Output the (x, y) coordinate of the center of the cell containing the given text.  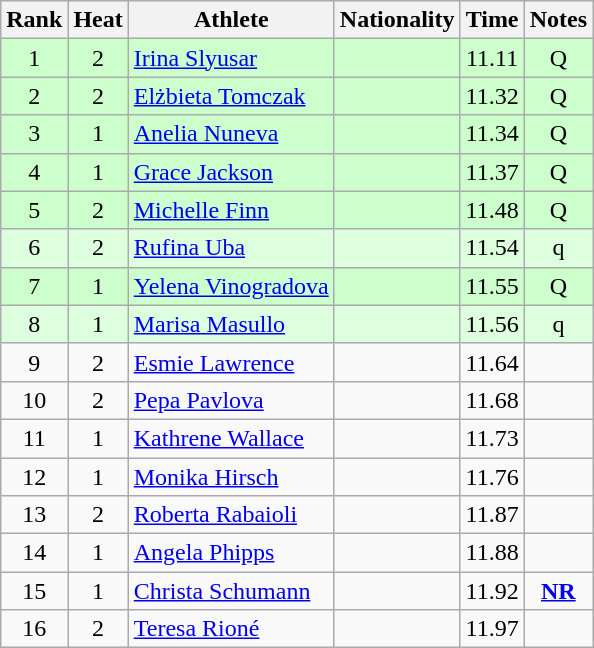
Pepa Pavlova (231, 400)
Heat (98, 20)
11.37 (492, 172)
Rufina Uba (231, 248)
11.56 (492, 324)
5 (34, 210)
Irina Slyusar (231, 58)
16 (34, 629)
Anelia Nuneva (231, 134)
10 (34, 400)
11 (34, 438)
11.32 (492, 96)
11.64 (492, 362)
Athlete (231, 20)
15 (34, 591)
Monika Hirsch (231, 477)
12 (34, 477)
11.92 (492, 591)
Angela Phipps (231, 553)
11.48 (492, 210)
Esmie Lawrence (231, 362)
Yelena Vinogradova (231, 286)
4 (34, 172)
Roberta Rabaioli (231, 515)
11.34 (492, 134)
14 (34, 553)
11.11 (492, 58)
8 (34, 324)
Michelle Finn (231, 210)
11.68 (492, 400)
11.97 (492, 629)
Christa Schumann (231, 591)
11.88 (492, 553)
Notes (558, 20)
Marisa Masullo (231, 324)
Elżbieta Tomczak (231, 96)
11.76 (492, 477)
Nationality (397, 20)
11.54 (492, 248)
11.87 (492, 515)
11.55 (492, 286)
Teresa Rioné (231, 629)
Kathrene Wallace (231, 438)
13 (34, 515)
11.73 (492, 438)
Rank (34, 20)
7 (34, 286)
Time (492, 20)
NR (558, 591)
9 (34, 362)
6 (34, 248)
Grace Jackson (231, 172)
3 (34, 134)
